Extract the [X, Y] coordinate from the center of the cell holding the provided text.  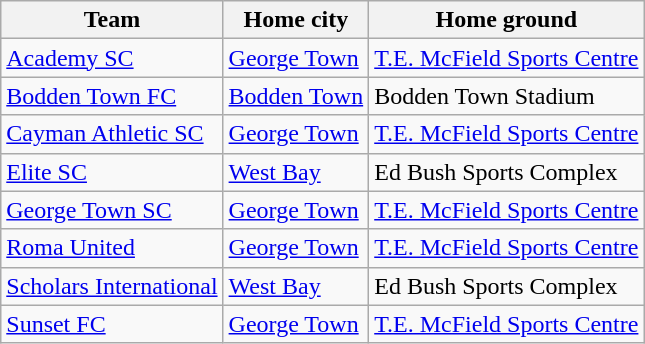
Academy SC [112, 58]
Home city [296, 20]
Cayman Athletic SC [112, 134]
Bodden Town FC [112, 96]
Team [112, 20]
Sunset FC [112, 324]
Bodden Town [296, 96]
Bodden Town Stadium [506, 96]
George Town SC [112, 210]
Home ground [506, 20]
Roma United [112, 248]
Scholars International [112, 286]
Elite SC [112, 172]
